Extract the (X, Y) coordinate from the center of the cell holding the provided text.  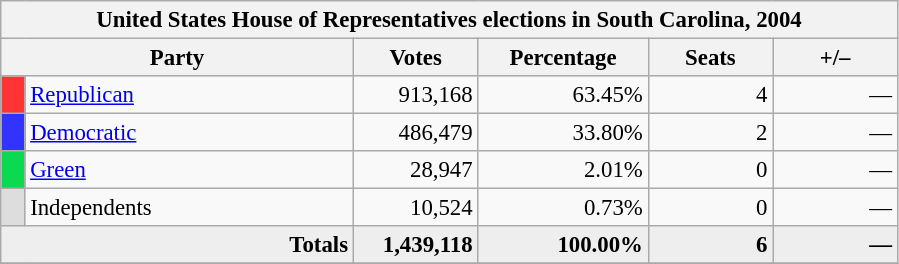
486,479 (416, 133)
Votes (416, 58)
Seats (710, 58)
Percentage (563, 58)
2.01% (563, 170)
4 (710, 95)
Totals (178, 245)
913,168 (416, 95)
United States House of Representatives elections in South Carolina, 2004 (450, 20)
33.80% (563, 133)
Independents (189, 208)
Party (178, 58)
10,524 (416, 208)
28,947 (416, 170)
Democratic (189, 133)
0.73% (563, 208)
2 (710, 133)
1,439,118 (416, 245)
Republican (189, 95)
6 (710, 245)
+/– (836, 58)
100.00% (563, 245)
63.45% (563, 95)
Green (189, 170)
